Identify which cell holds the provided text, then report its (X, Y) central coordinate. 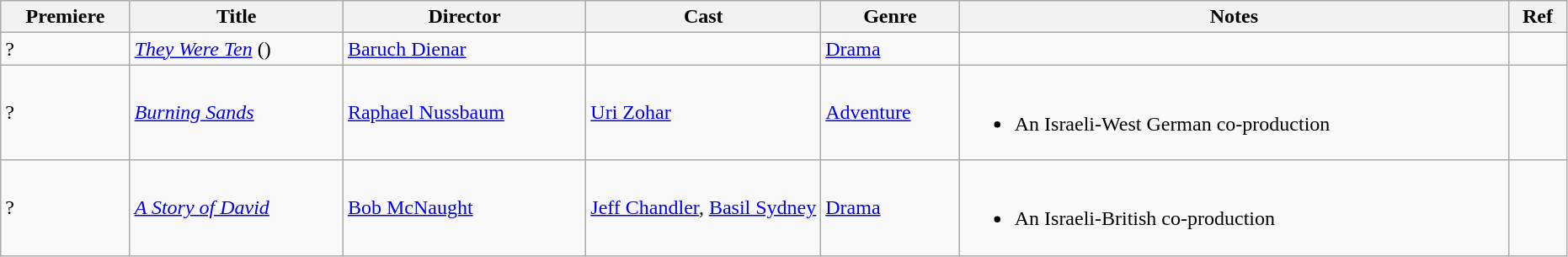
An Israeli-West German co-production (1234, 113)
Cast (704, 17)
They Were Ten () (236, 49)
Jeff Chandler, Basil Sydney (704, 207)
An Israeli-British co-production (1234, 207)
Bob McNaught (464, 207)
Ref (1538, 17)
Title (236, 17)
Burning Sands (236, 113)
Notes (1234, 17)
Baruch Dienar (464, 49)
Raphael Nussbaum (464, 113)
Premiere (66, 17)
Genre (890, 17)
Adventure (890, 113)
Uri Zohar (704, 113)
Director (464, 17)
A Story of David (236, 207)
